Pinpoint the cell where the given text exists, returning its (X, Y) midpoint coordinate. 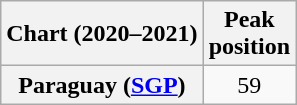
Peakposition (249, 34)
Paraguay (SGP) (102, 85)
59 (249, 85)
Chart (2020–2021) (102, 34)
